Search for the cell housing the specified text and yield its (x, y) center coordinate. 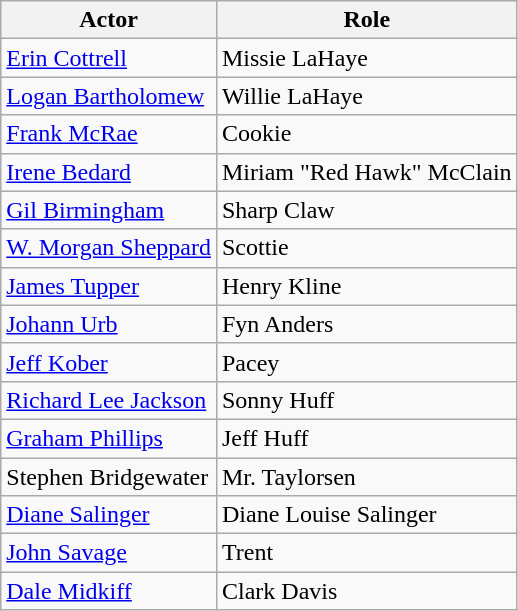
Frank McRae (109, 134)
Diane Salinger (109, 515)
Actor (109, 20)
Gil Birmingham (109, 210)
Pacey (366, 362)
Jeff Huff (366, 438)
Mr. Taylorsen (366, 477)
James Tupper (109, 286)
Scottie (366, 248)
Willie LaHaye (366, 96)
Logan Bartholomew (109, 96)
Role (366, 20)
Missie LaHaye (366, 58)
Trent (366, 553)
Graham Phillips (109, 438)
Sonny Huff (366, 400)
Dale Midkiff (109, 591)
Irene Bedard (109, 172)
Richard Lee Jackson (109, 400)
Johann Urb (109, 324)
Diane Louise Salinger (366, 515)
Sharp Claw (366, 210)
Stephen Bridgewater (109, 477)
Erin Cottrell (109, 58)
Clark Davis (366, 591)
Henry Kline (366, 286)
Fyn Anders (366, 324)
Jeff Kober (109, 362)
John Savage (109, 553)
Miriam "Red Hawk" McClain (366, 172)
W. Morgan Sheppard (109, 248)
Cookie (366, 134)
